Output the [x, y] coordinate of the center of the cell containing the given text.  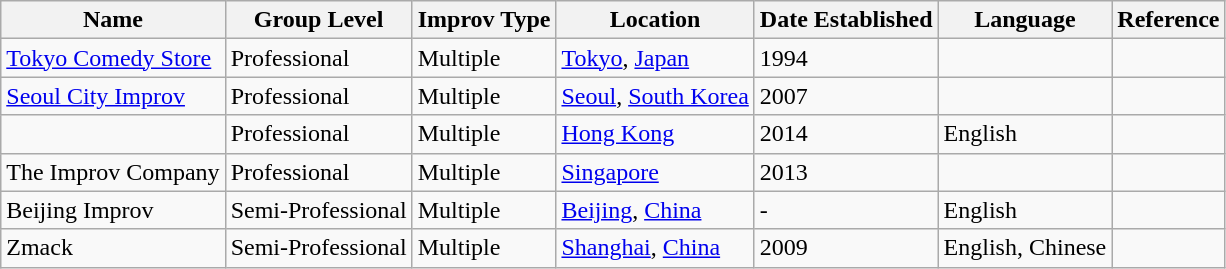
Shanghai, China [655, 248]
Tokyo Comedy Store [113, 58]
1994 [846, 58]
Seoul, South Korea [655, 96]
2007 [846, 96]
Improv Type [484, 20]
Hong Kong [655, 134]
2009 [846, 248]
Tokyo, Japan [655, 58]
Seoul City Improv [113, 96]
English, Chinese [1025, 248]
Location [655, 20]
Reference [1168, 20]
- [846, 210]
The Improv Company [113, 172]
Beijing Improv [113, 210]
2014 [846, 134]
Singapore [655, 172]
Beijing, China [655, 210]
Group Level [318, 20]
2013 [846, 172]
Zmack [113, 248]
Language [1025, 20]
Date Established [846, 20]
Name [113, 20]
